Find where the given text appears and provide that cell's center as [x, y] coordinate. 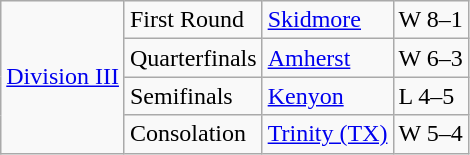
Skidmore [328, 20]
L 4–5 [430, 96]
Division III [63, 77]
W 6–3 [430, 58]
Amherst [328, 58]
First Round [193, 20]
W 5–4 [430, 134]
Consolation [193, 134]
W 8–1 [430, 20]
Semifinals [193, 96]
Kenyon [328, 96]
Trinity (TX) [328, 134]
Quarterfinals [193, 58]
